Search for the cell housing the specified text and yield its [x, y] center coordinate. 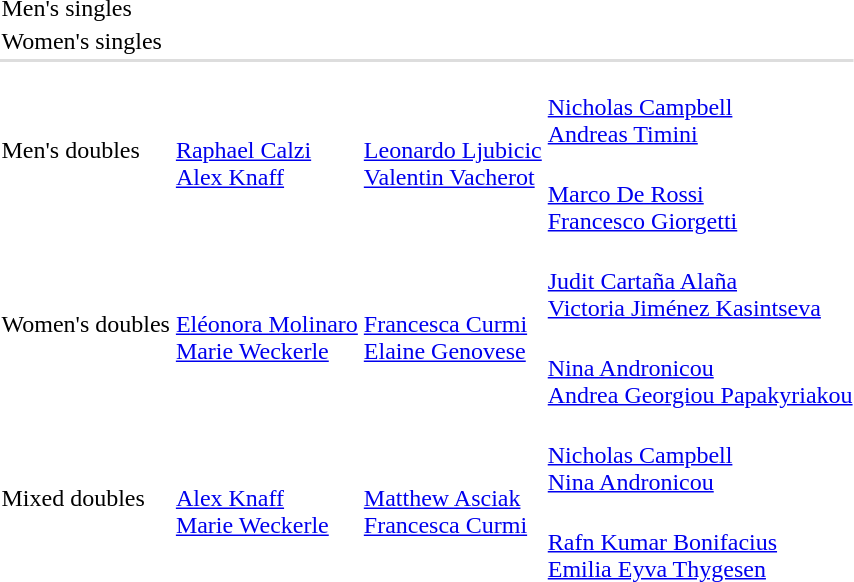
Nicholas Campbell Nina Andronicou [700, 455]
Raphael CalziAlex Knaff [266, 150]
Leonardo LjubicicValentin Vacherot [452, 150]
Judit Cartaña Alaña Victoria Jiménez Kasintseva [700, 281]
Men's doubles [86, 150]
Eléonora MolinaroMarie Weckerle [266, 324]
Marco De RossiFrancesco Giorgetti [700, 194]
Women's doubles [86, 324]
Women's singles [86, 41]
Francesca CurmiElaine Genovese [452, 324]
Nina AndronicouAndrea Georgiou Papakyriakou [700, 368]
Nicholas CampbellAndreas Timini [700, 107]
